Locate the cell with the specified text and output its [X, Y] center coordinate. 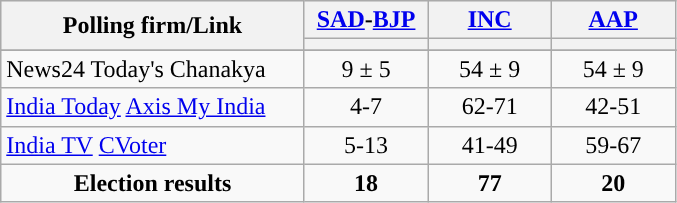
42-51 [613, 107]
SAD-BJP [366, 20]
Election results [153, 183]
77 [490, 183]
41-49 [490, 145]
9 ± 5 [366, 69]
20 [613, 183]
62-71 [490, 107]
5-13 [366, 145]
India Today Axis My India [153, 107]
AAP [613, 20]
INC [490, 20]
59-67 [613, 145]
4-7 [366, 107]
18 [366, 183]
India TV CVoter [153, 145]
News24 Today's Chanakya [153, 69]
Polling firm/Link [153, 26]
